Extract the (x, y) coordinate from the center of the cell holding the provided text.  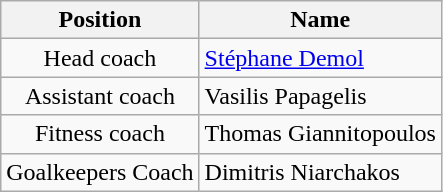
Stéphane Demol (320, 58)
Name (320, 20)
Position (100, 20)
Assistant coach (100, 96)
Vasilis Papagelis (320, 96)
Dimitris Niarchakos (320, 172)
Goalkeepers Coach (100, 172)
Thomas Giannitopoulos (320, 134)
Fitness coach (100, 134)
Head coach (100, 58)
